Pinpoint the cell where the given text exists, returning its (x, y) midpoint coordinate. 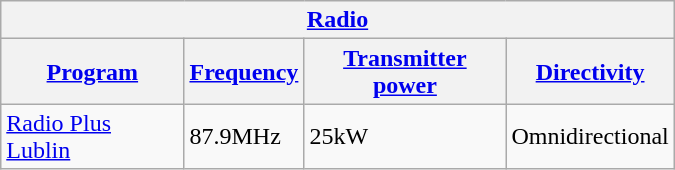
Radio (338, 20)
Omnidirectional (590, 136)
Directivity (590, 72)
25kW (405, 136)
Program (92, 72)
Radio Plus Lublin (92, 136)
Frequency (244, 72)
87.9MHz (244, 136)
Transmitter power (405, 72)
